Provide the (X, Y) coordinate of the cell's center where the given text is located.  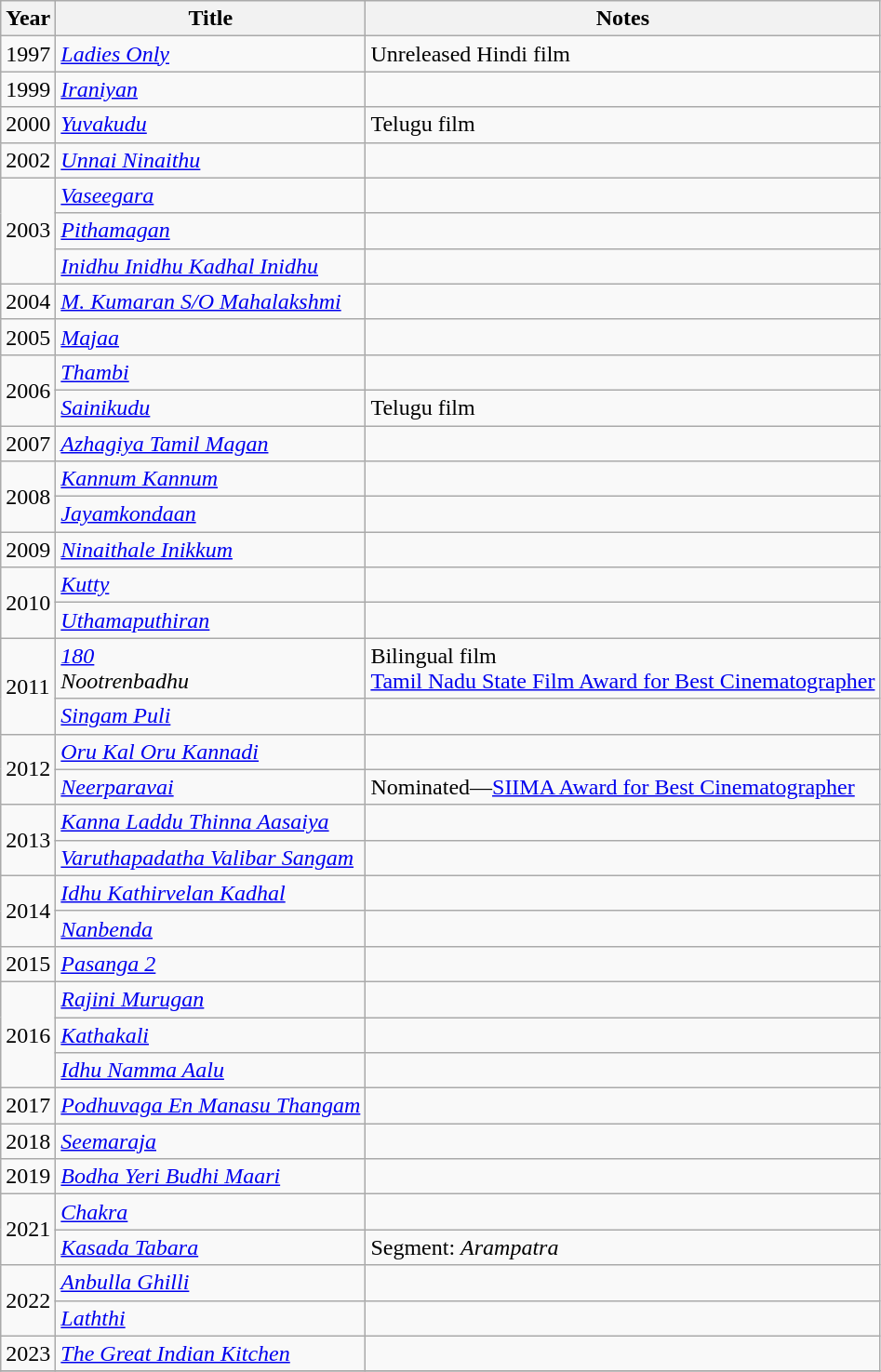
Laththi (210, 1318)
Title (210, 19)
Kutty (210, 585)
2010 (28, 603)
2021 (28, 1230)
2005 (28, 337)
Rajini Murugan (210, 999)
Podhuvaga En Manasu Thangam (210, 1106)
Unnai Ninaithu (210, 160)
Ladies Only (210, 54)
Kanna Laddu Thinna Aasaiya (210, 822)
1997 (28, 54)
Seemaraja (210, 1141)
2000 (28, 125)
2022 (28, 1300)
Pasanga 2 (210, 964)
2003 (28, 231)
Jayamkondaan (210, 514)
Bodha Yeri Budhi Maari (210, 1177)
Notes (623, 19)
1999 (28, 89)
Inidhu Inidhu Kadhal Inidhu (210, 266)
2009 (28, 550)
Chakra (210, 1212)
Iraniyan (210, 89)
Nanbenda (210, 928)
Pithamagan (210, 231)
Vaseegara (210, 195)
2006 (28, 390)
2013 (28, 840)
Nominated—SIIMA Award for Best Cinematographer (623, 787)
Yuvakudu (210, 125)
180Nootrenbadhu (210, 668)
Kasada Tabara (210, 1247)
Idhu Kathirvelan Kadhal (210, 893)
2002 (28, 160)
2007 (28, 444)
Ninaithale Inikkum (210, 550)
2019 (28, 1177)
Unreleased Hindi film (623, 54)
2008 (28, 497)
2018 (28, 1141)
Azhagiya Tamil Magan (210, 444)
Singam Puli (210, 716)
2004 (28, 301)
2023 (28, 1353)
2011 (28, 686)
Sainikudu (210, 407)
Uthamaputhiran (210, 620)
2016 (28, 1034)
Neerparavai (210, 787)
2015 (28, 964)
Anbulla Ghilli (210, 1283)
Bilingual filmTamil Nadu State Film Award for Best Cinematographer (623, 668)
Varuthapadatha Valibar Sangam (210, 858)
Kannum Kannum (210, 479)
2014 (28, 911)
2012 (28, 769)
Thambi (210, 372)
Majaa (210, 337)
Idhu Namma Aalu (210, 1071)
M. Kumaran S/O Mahalakshmi (210, 301)
2017 (28, 1106)
The Great Indian Kitchen (210, 1353)
Segment: Arampatra (623, 1247)
Kathakali (210, 1035)
Oru Kal Oru Kannadi (210, 752)
Year (28, 19)
